Return the [x, y] coordinate for the center point of the cell that contains the specified text.  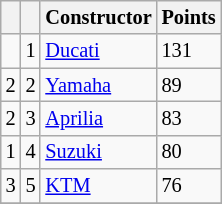
Aprilia [98, 118]
5 [31, 186]
Yamaha [98, 85]
4 [31, 152]
80 [189, 152]
Constructor [98, 17]
131 [189, 51]
76 [189, 186]
Suzuki [98, 152]
Ducati [98, 51]
Points [189, 17]
83 [189, 118]
KTM [98, 186]
89 [189, 85]
